Capture the cell that displays the provided text and extract its (X, Y) central coordinate. 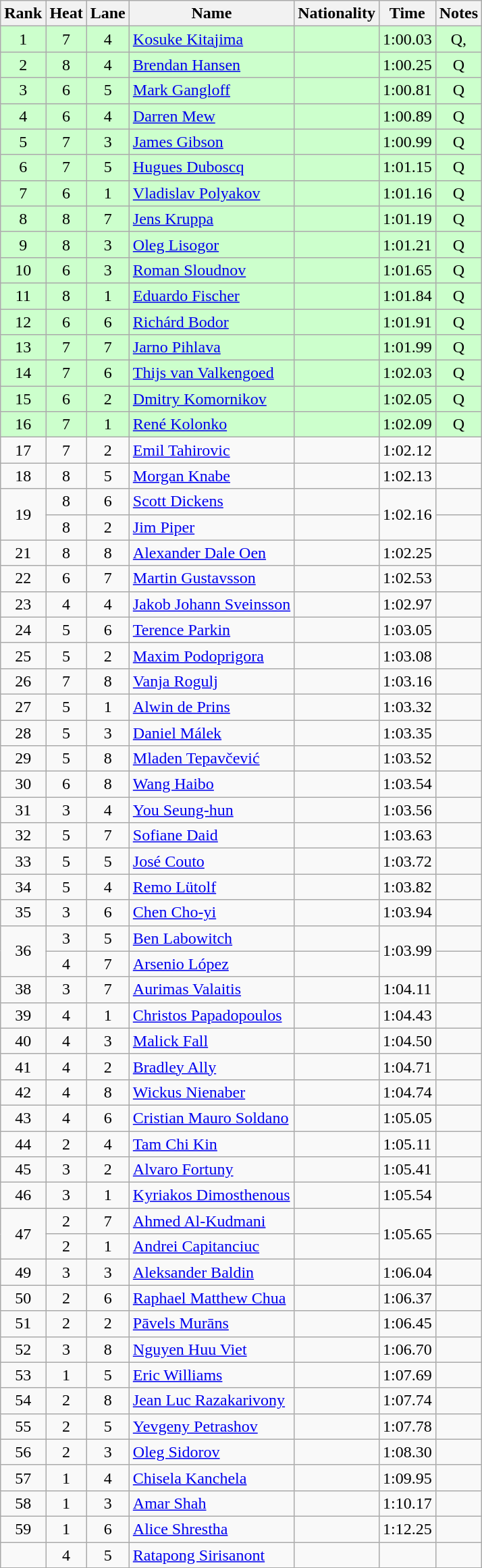
32 (23, 836)
Notes (458, 13)
Hugues Duboscq (211, 167)
1:12.25 (407, 1529)
Roman Sloudnov (211, 270)
1:10.17 (407, 1503)
Alwin de Prins (211, 707)
22 (23, 578)
1:03.99 (407, 951)
41 (23, 1066)
1:02.12 (407, 450)
43 (23, 1118)
33 (23, 861)
Thijs van Valkengoed (211, 373)
44 (23, 1144)
You Seung-hun (211, 810)
Raphael Matthew Chua (211, 1298)
47 (23, 1234)
1:03.54 (407, 784)
9 (23, 244)
1:02.16 (407, 514)
Name (211, 13)
1:07.74 (407, 1401)
1:03.52 (407, 759)
1:02.03 (407, 373)
1:05.11 (407, 1144)
1:02.97 (407, 604)
58 (23, 1503)
Dmitry Komornikov (211, 399)
1:05.41 (407, 1170)
Martin Gustavsson (211, 578)
Amar Shah (211, 1503)
1:03.56 (407, 810)
Pāvels Murāns (211, 1324)
Rank (23, 13)
Nguyen Huu Viet (211, 1349)
31 (23, 810)
1:00.81 (407, 90)
Lane (108, 13)
Sofiane Daid (211, 836)
19 (23, 514)
Alice Shrestha (211, 1529)
1:08.30 (407, 1452)
Darren Mew (211, 116)
45 (23, 1170)
1:00.89 (407, 116)
Aleksander Baldin (211, 1272)
1:03.08 (407, 655)
16 (23, 425)
1:04.11 (407, 990)
Emil Tahirovic (211, 450)
James Gibson (211, 142)
1:05.05 (407, 1118)
Jean Luc Razakarivony (211, 1401)
Tam Chi Kin (211, 1144)
1:04.50 (407, 1041)
1:07.78 (407, 1426)
1:01.21 (407, 244)
1:03.94 (407, 913)
Brendan Hansen (211, 65)
Nationality (337, 13)
1:06.70 (407, 1349)
Yevgeny Petrashov (211, 1426)
1:03.16 (407, 681)
1:00.99 (407, 142)
1:01.91 (407, 322)
René Kolonko (211, 425)
1:03.72 (407, 861)
1:01.65 (407, 270)
51 (23, 1324)
1:06.04 (407, 1272)
Chisela Kanchela (211, 1478)
55 (23, 1426)
Wang Haibo (211, 784)
Jarno Pihlava (211, 348)
Ben Labowitch (211, 938)
1:03.32 (407, 707)
Q, (458, 39)
Jakob Johann Sveinsson (211, 604)
Daniel Málek (211, 732)
Chen Cho-yi (211, 913)
14 (23, 373)
Malick Fall (211, 1041)
12 (23, 322)
40 (23, 1041)
42 (23, 1092)
Jim Piper (211, 527)
Christos Papadopoulos (211, 1015)
1:03.63 (407, 836)
Eric Williams (211, 1375)
57 (23, 1478)
1:01.84 (407, 296)
Morgan Knabe (211, 476)
1:04.74 (407, 1092)
25 (23, 655)
27 (23, 707)
Terence Parkin (211, 630)
Vladislav Polyakov (211, 193)
28 (23, 732)
1:02.53 (407, 578)
34 (23, 887)
1:03.82 (407, 887)
1:01.99 (407, 348)
17 (23, 450)
1:03.35 (407, 732)
Eduardo Fischer (211, 296)
Bradley Ally (211, 1066)
13 (23, 348)
1:02.09 (407, 425)
Remo Lütolf (211, 887)
1:00.03 (407, 39)
49 (23, 1272)
52 (23, 1349)
21 (23, 553)
Alexander Dale Oen (211, 553)
Alvaro Fortuny (211, 1170)
1:06.45 (407, 1324)
Cristian Mauro Soldano (211, 1118)
José Couto (211, 861)
24 (23, 630)
56 (23, 1452)
Maxim Podoprigora (211, 655)
Oleg Sidorov (211, 1452)
Time (407, 13)
1:02.13 (407, 476)
Heat (66, 13)
39 (23, 1015)
50 (23, 1298)
23 (23, 604)
29 (23, 759)
54 (23, 1401)
1:00.25 (407, 65)
1:02.05 (407, 399)
Vanja Rogulj (211, 681)
53 (23, 1375)
Oleg Lisogor (211, 244)
Mark Gangloff (211, 90)
Mladen Tepavčević (211, 759)
46 (23, 1195)
Scott Dickens (211, 502)
10 (23, 270)
Jens Kruppa (211, 219)
1:01.19 (407, 219)
18 (23, 476)
26 (23, 681)
Kyriakos Dimosthenous (211, 1195)
Aurimas Valaitis (211, 990)
38 (23, 990)
Arsenio López (211, 964)
1:04.43 (407, 1015)
35 (23, 913)
15 (23, 399)
1:06.37 (407, 1298)
1:03.05 (407, 630)
30 (23, 784)
1:01.15 (407, 167)
Wickus Nienaber (211, 1092)
1:04.71 (407, 1066)
1:05.54 (407, 1195)
1:09.95 (407, 1478)
59 (23, 1529)
Ratapong Sirisanont (211, 1555)
1:02.25 (407, 553)
Ahmed Al-Kudmani (211, 1221)
Andrei Capitanciuc (211, 1247)
1:05.65 (407, 1234)
11 (23, 296)
1:01.16 (407, 193)
1:07.69 (407, 1375)
Richárd Bodor (211, 322)
36 (23, 951)
Kosuke Kitajima (211, 39)
